Provide the (x, y) coordinate of the cell's center where the given text is located.  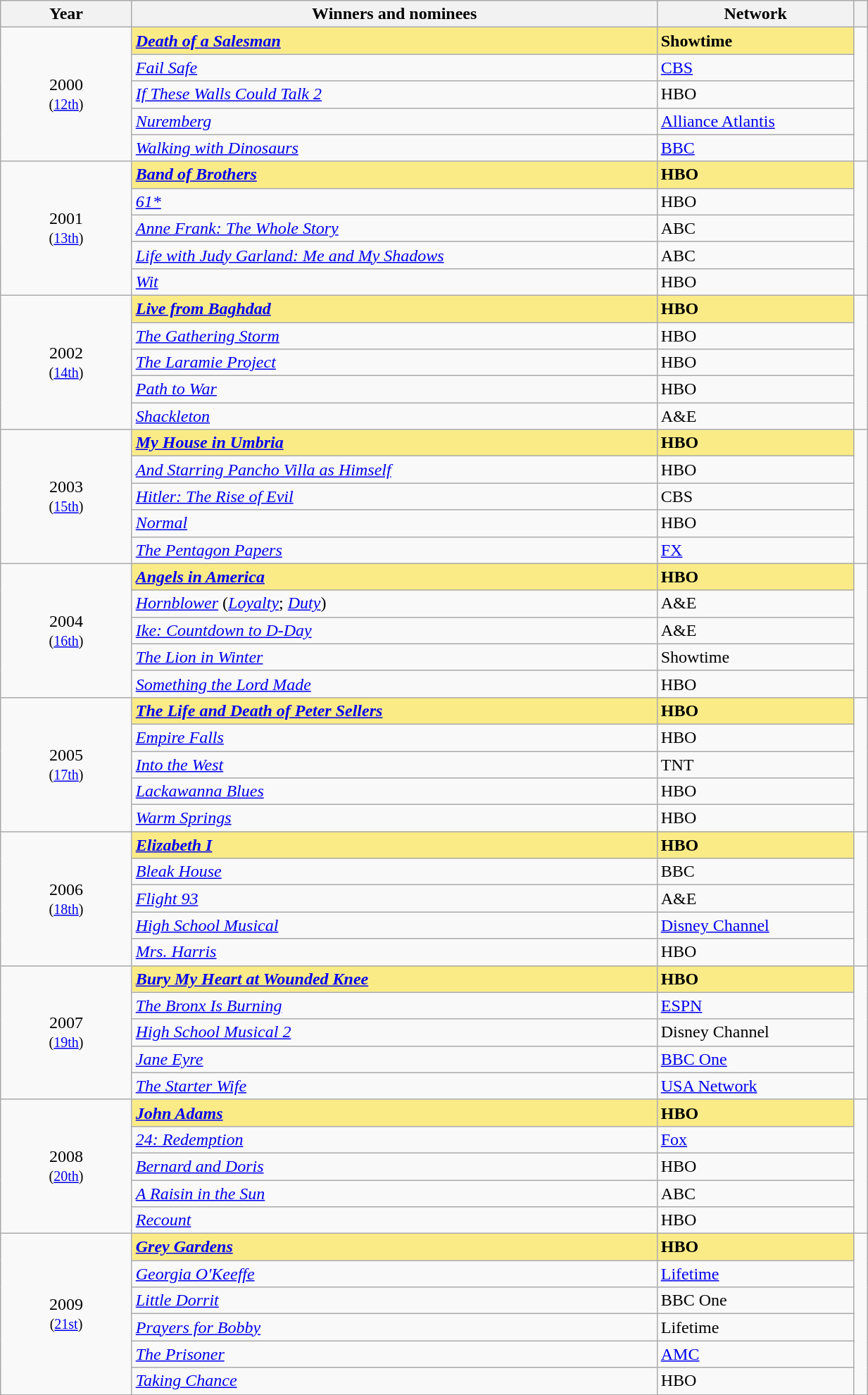
2005(17th) (66, 764)
2006(18th) (66, 899)
Anne Frank: The Whole Story (394, 228)
Grey Gardens (394, 1247)
AMC (755, 1354)
2000(12th) (66, 94)
The Prisoner (394, 1354)
Jane Eyre (394, 1059)
2001(13th) (66, 228)
A Raisin in the Sun (394, 1194)
Recount (394, 1220)
High School Musical (394, 925)
Empire Falls (394, 737)
The Starter Wife (394, 1086)
Lackawanna Blues (394, 792)
Into the West (394, 764)
The Gathering Storm (394, 336)
Little Dorrit (394, 1301)
The Pentagon Papers (394, 550)
61* (394, 201)
Wit (394, 282)
Alliance Atlantis (755, 121)
Bury My Heart at Wounded Knee (394, 979)
Life with Judy Garland: Me and My Shadows (394, 255)
Nuremberg (394, 121)
2003(15th) (66, 496)
Bernard and Doris (394, 1166)
The Life and Death of Peter Sellers (394, 711)
Elizabeth I (394, 845)
Band of Brothers (394, 175)
USA Network (755, 1086)
Angels in America (394, 577)
The Bronx Is Burning (394, 1006)
Hornblower (Loyalty; Duty) (394, 603)
Path to War (394, 389)
Year (66, 14)
If These Walls Could Talk 2 (394, 94)
2007(19th) (66, 1032)
24: Redemption (394, 1139)
Fox (755, 1139)
Network (755, 14)
Flight 93 (394, 899)
Warm Springs (394, 818)
Death of a Salesman (394, 41)
The Laramie Project (394, 363)
2008(20th) (66, 1166)
Normal (394, 523)
Live from Baghdad (394, 308)
The Lion in Winter (394, 657)
FX (755, 550)
Shackleton (394, 416)
Hitler: The Rise of Evil (394, 496)
John Adams (394, 1113)
ESPN (755, 1006)
Fail Safe (394, 68)
My House in Umbria (394, 443)
2009(21st) (66, 1314)
Something the Lord Made (394, 684)
High School Musical 2 (394, 1032)
Bleak House (394, 872)
Prayers for Bobby (394, 1327)
And Starring Pancho Villa as Himself (394, 470)
TNT (755, 764)
2002(14th) (66, 362)
Georgia O'Keeffe (394, 1274)
Walking with Dinosaurs (394, 148)
Ike: Countdown to D-Day (394, 630)
Taking Chance (394, 1381)
Mrs. Harris (394, 952)
Winners and nominees (394, 14)
2004(16th) (66, 630)
